Search for the cell housing the specified text and yield its (x, y) center coordinate. 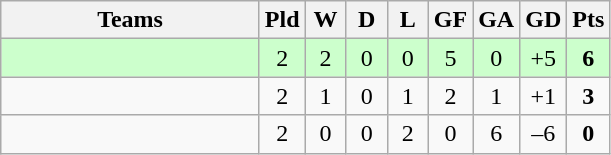
L (408, 20)
GF (450, 20)
W (326, 20)
–6 (544, 134)
+5 (544, 58)
+1 (544, 96)
3 (588, 96)
Pts (588, 20)
Teams (130, 20)
GD (544, 20)
Pld (282, 20)
D (366, 20)
GA (496, 20)
5 (450, 58)
